Find where the given text appears and provide that cell's center as (X, Y) coordinate. 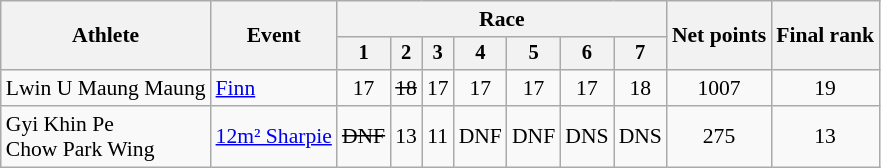
1007 (719, 88)
Net points (719, 36)
19 (825, 88)
Final rank (825, 36)
275 (719, 136)
11 (438, 136)
5 (534, 54)
Event (274, 36)
2 (406, 54)
Race (502, 19)
Lwin U Maung Maung (106, 88)
Athlete (106, 36)
7 (640, 54)
Gyi Khin PeChow Park Wing (106, 136)
Finn (274, 88)
6 (586, 54)
1 (364, 54)
12m² Sharpie (274, 136)
4 (480, 54)
3 (438, 54)
